Extract the [x, y] coordinate from the center of the cell holding the provided text.  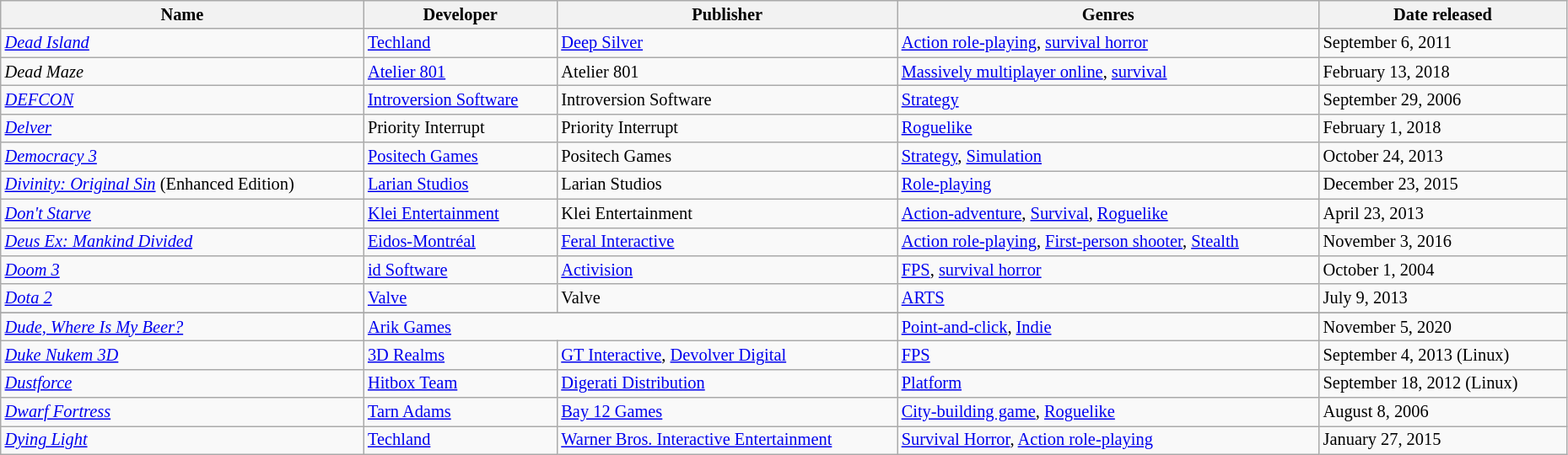
November 5, 2020 [1443, 327]
December 23, 2015 [1443, 185]
Dustforce [182, 383]
Bay 12 Games [727, 412]
FPS [1108, 355]
Tarn Adams [461, 412]
Massively multiplayer online, survival [1108, 72]
January 27, 2015 [1443, 440]
Eidos-Montréal [461, 242]
Warner Bros. Interactive Entertainment [727, 440]
Developer [461, 14]
Publisher [727, 14]
April 23, 2013 [1443, 213]
Date released [1443, 14]
Deus Ex: Mankind Divided [182, 242]
October 24, 2013 [1443, 157]
Doom 3 [182, 270]
September 18, 2012 (Linux) [1443, 383]
Name [182, 14]
February 13, 2018 [1443, 72]
Roguelike [1108, 128]
November 3, 2016 [1443, 242]
Don't Starve [182, 213]
Platform [1108, 383]
September 6, 2011 [1443, 43]
City-building game, Roguelike [1108, 412]
Dead Maze [182, 72]
Strategy [1108, 99]
September 29, 2006 [1443, 99]
DEFCON [182, 99]
October 1, 2004 [1443, 270]
Dead Island [182, 43]
ARTS [1108, 298]
Action role-playing, survival horror [1108, 43]
3D Realms [461, 355]
Activision [727, 270]
FPS, survival horror [1108, 270]
Delver [182, 128]
Strategy, Simulation [1108, 157]
Action-adventure, Survival, Roguelike [1108, 213]
Point-and-click, Indie [1108, 327]
GT Interactive, Devolver Digital [727, 355]
Role-playing [1108, 185]
September 4, 2013 (Linux) [1443, 355]
Dwarf Fortress [182, 412]
Arik Games [631, 327]
Dude, Where Is My Beer? [182, 327]
id Software [461, 270]
July 9, 2013 [1443, 298]
Dying Light [182, 440]
Digerati Distribution [727, 383]
Feral Interactive [727, 242]
Dota 2 [182, 298]
Action role-playing, First-person shooter, Stealth [1108, 242]
Survival Horror, Action role-playing [1108, 440]
Deep Silver [727, 43]
Divinity: Original Sin (Enhanced Edition) [182, 185]
Duke Nukem 3D [182, 355]
February 1, 2018 [1443, 128]
Hitbox Team [461, 383]
August 8, 2006 [1443, 412]
Genres [1108, 14]
Democracy 3 [182, 157]
